Scan for the cell matching the given text and deliver its [x, y] coordinate at center. 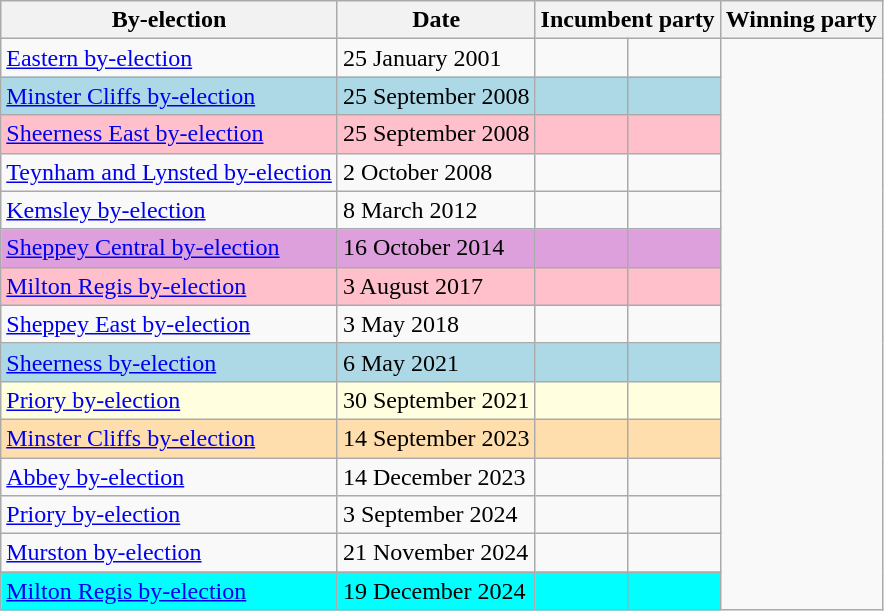
Date [436, 20]
By-election [170, 20]
16 October 2014 [436, 248]
3 August 2017 [436, 286]
Sheppey Central by-election [170, 248]
Murston by-election [170, 553]
Sheppey East by-election [170, 324]
19 December 2024 [436, 591]
14 December 2023 [436, 477]
3 September 2024 [436, 515]
Teynham and Lynsted by-election [170, 172]
Sheerness East by-election [170, 134]
8 March 2012 [436, 210]
Incumbent party [628, 20]
6 May 2021 [436, 362]
2 October 2008 [436, 172]
30 September 2021 [436, 400]
Winning party [801, 20]
25 January 2001 [436, 58]
Kemsley by-election [170, 210]
3 May 2018 [436, 324]
Sheerness by-election [170, 362]
14 September 2023 [436, 438]
Eastern by-election [170, 58]
Abbey by-election [170, 477]
21 November 2024 [436, 553]
